Find where the given text appears and provide that cell's center as [x, y] coordinate. 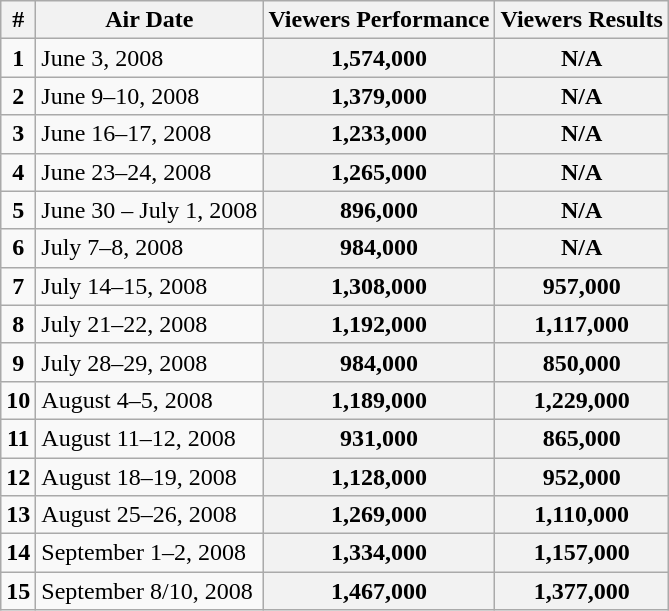
1,128,000 [379, 477]
1,334,000 [379, 553]
5 [18, 210]
August 25–26, 2008 [150, 515]
July 14–15, 2008 [150, 286]
1,269,000 [379, 515]
10 [18, 400]
August 4–5, 2008 [150, 400]
1,110,000 [582, 515]
1,117,000 [582, 324]
June 30 – July 1, 2008 [150, 210]
931,000 [379, 438]
1,467,000 [379, 591]
1,379,000 [379, 96]
952,000 [582, 477]
6 [18, 248]
7 [18, 286]
1,574,000 [379, 58]
14 [18, 553]
Viewers Performance [379, 20]
Air Date [150, 20]
8 [18, 324]
August 18–19, 2008 [150, 477]
865,000 [582, 438]
3 [18, 134]
June 23–24, 2008 [150, 172]
1,157,000 [582, 553]
13 [18, 515]
1,377,000 [582, 591]
1,192,000 [379, 324]
August 11–12, 2008 [150, 438]
4 [18, 172]
1,308,000 [379, 286]
850,000 [582, 362]
July 28–29, 2008 [150, 362]
July 7–8, 2008 [150, 248]
September 1–2, 2008 [150, 553]
11 [18, 438]
September 8/10, 2008 [150, 591]
2 [18, 96]
Viewers Results [582, 20]
# [18, 20]
15 [18, 591]
June 3, 2008 [150, 58]
896,000 [379, 210]
1,233,000 [379, 134]
957,000 [582, 286]
1,229,000 [582, 400]
1 [18, 58]
1,189,000 [379, 400]
June 9–10, 2008 [150, 96]
June 16–17, 2008 [150, 134]
9 [18, 362]
12 [18, 477]
July 21–22, 2008 [150, 324]
1,265,000 [379, 172]
